Output the (x, y) coordinate of the center of the cell containing the given text.  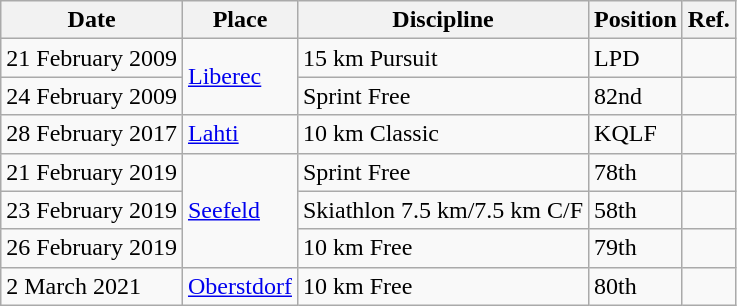
21 February 2019 (92, 172)
79th (636, 248)
LPD (636, 58)
Date (92, 20)
Seefeld (240, 210)
15 km Pursuit (442, 58)
Discipline (442, 20)
Liberec (240, 77)
10 km Classic (442, 134)
24 February 2009 (92, 96)
Oberstdorf (240, 286)
KQLF (636, 134)
23 February 2019 (92, 210)
28 February 2017 (92, 134)
26 February 2019 (92, 248)
Ref. (708, 20)
78th (636, 172)
Place (240, 20)
58th (636, 210)
21 February 2009 (92, 58)
2 March 2021 (92, 286)
Lahti (240, 134)
Position (636, 20)
80th (636, 286)
Skiathlon 7.5 km/7.5 km C/F (442, 210)
82nd (636, 96)
